Locate the cell with the specified text and output its (x, y) center coordinate. 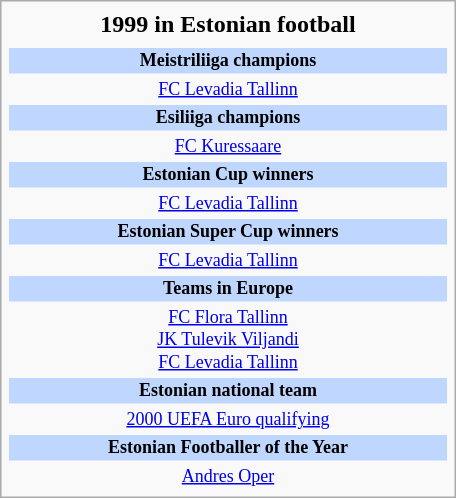
Estonian Footballer of the Year (228, 448)
2000 UEFA Euro qualifying (228, 420)
FC Kuressaare (228, 147)
FC Flora TallinnJK Tulevik ViljandiFC Levadia Tallinn (228, 340)
Teams in Europe (228, 289)
Estonian Super Cup winners (228, 232)
1999 in Estonian football (228, 24)
Esiliiga champions (228, 118)
Estonian Cup winners (228, 175)
Estonian national team (228, 391)
Andres Oper (228, 477)
Meistriliiga champions (228, 61)
